Extract the (x, y) coordinate from the center of the cell holding the provided text.  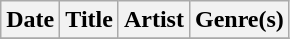
Genre(s) (239, 20)
Date (30, 20)
Title (90, 20)
Artist (154, 20)
